Extract the (x, y) coordinate from the center of the cell holding the provided text.  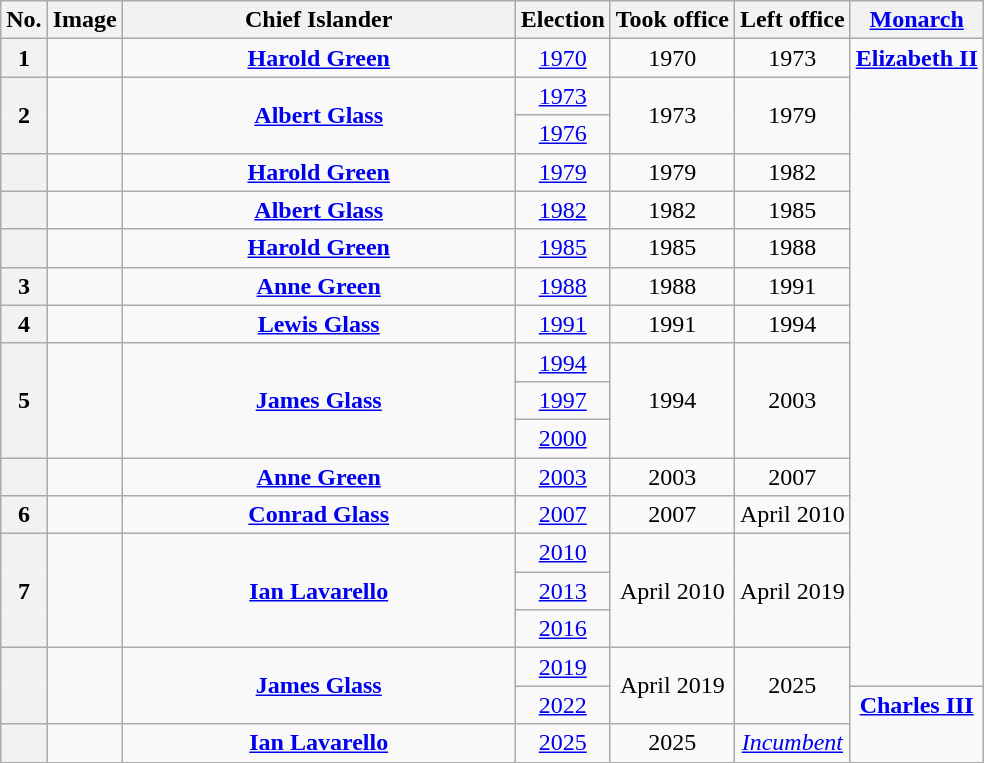
2022 (562, 705)
Monarch (916, 20)
2013 (562, 591)
2016 (562, 629)
No. (24, 20)
Election (562, 20)
5 (24, 400)
2000 (562, 438)
1 (24, 58)
Left office (792, 20)
7 (24, 591)
2019 (562, 667)
1997 (562, 400)
4 (24, 324)
Took office (672, 20)
Conrad Glass (318, 515)
1976 (562, 134)
Lewis Glass (318, 324)
6 (24, 515)
Incumbent (792, 743)
3 (24, 286)
Charles III (916, 724)
Image (84, 20)
Elizabeth II (916, 362)
Chief Islander (318, 20)
2 (24, 115)
2010 (562, 553)
